Scan for the cell matching the given text and deliver its (X, Y) coordinate at center. 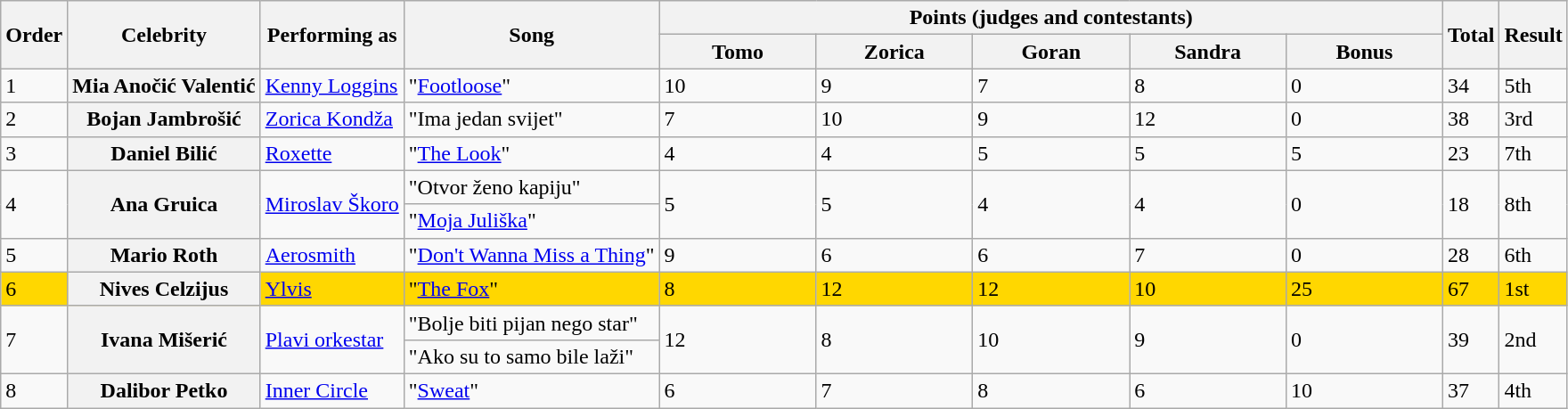
Mario Roth (164, 255)
4th (1533, 390)
Dalibor Petko (164, 390)
18 (1471, 204)
Bojan Jambrošić (164, 119)
"The Fox" (531, 289)
7th (1533, 153)
38 (1471, 119)
1st (1533, 289)
"The Look" (531, 153)
Goran (1051, 52)
"Otvor ženo kapiju" (531, 187)
"Bolje biti pijan nego star" (531, 323)
25 (1364, 289)
34 (1471, 86)
3 (34, 153)
Roxette (331, 153)
Points (judges and contestants) (1051, 18)
2 (34, 119)
67 (1471, 289)
8th (1533, 204)
Miroslav Škoro (331, 204)
Ylvis (331, 289)
Sandra (1208, 52)
3rd (1533, 119)
1 (34, 86)
28 (1471, 255)
Kenny Loggins (331, 86)
Plavi orkestar (331, 339)
Daniel Bilić (164, 153)
Mia Anočić Valentić (164, 86)
Zorica Kondža (331, 119)
Bonus (1364, 52)
Order (34, 35)
2nd (1533, 339)
5th (1533, 86)
Total (1471, 35)
Ivana Mišerić (164, 339)
23 (1471, 153)
"Sweat" (531, 390)
Tomo (738, 52)
Aerosmith (331, 255)
37 (1471, 390)
"Footloose" (531, 86)
"Moja Juliška" (531, 221)
"Ako su to samo bile laži" (531, 356)
"Ima jedan svijet" (531, 119)
Ana Gruica (164, 204)
Song (531, 35)
Zorica (894, 52)
Result (1533, 35)
Performing as (331, 35)
Inner Circle (331, 390)
6th (1533, 255)
Nives Celzijus (164, 289)
"Don't Wanna Miss a Thing" (531, 255)
Celebrity (164, 35)
39 (1471, 339)
